Identify which cell holds the provided text, then report its (x, y) central coordinate. 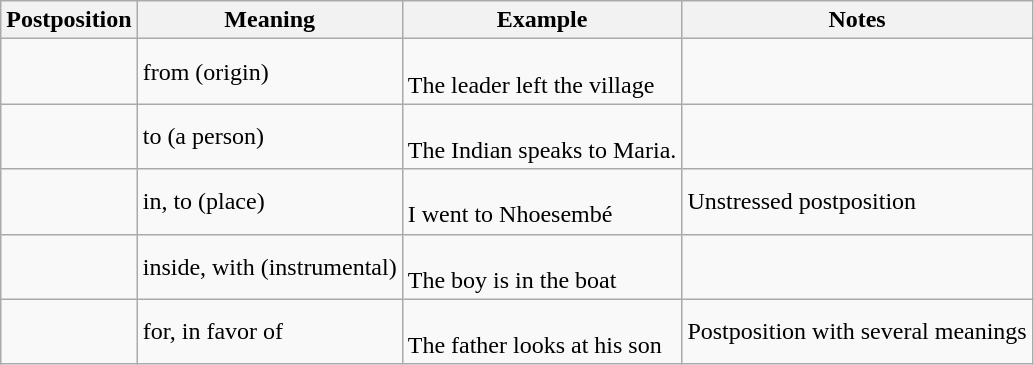
Example (542, 20)
from (origin) (270, 72)
The Indian speaks to Maria. (542, 136)
I went to Nhoesembé (542, 202)
inside, with (instrumental) (270, 266)
Postposition with several meanings (857, 332)
Notes (857, 20)
The father looks at his son (542, 332)
for, in favor of (270, 332)
to (a person) (270, 136)
Postposition (69, 20)
The leader left the village (542, 72)
Meaning (270, 20)
Unstressed postposition (857, 202)
The boy is in the boat (542, 266)
in, to (place) (270, 202)
